Return the [X, Y] coordinate for the center point of the cell that contains the specified text.  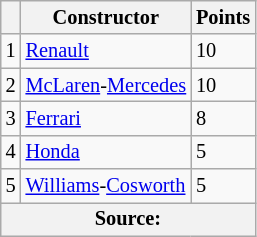
4 [11, 152]
Honda [106, 152]
1 [11, 51]
Source: [128, 219]
Constructor [106, 17]
Williams-Cosworth [106, 186]
Points [223, 17]
8 [223, 118]
McLaren-Mercedes [106, 85]
2 [11, 85]
Renault [106, 51]
Ferrari [106, 118]
3 [11, 118]
